Pinpoint the cell where the given text exists, returning its (x, y) midpoint coordinate. 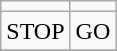
STOP (36, 31)
GO (93, 31)
